From the cell containing the given text, extract its center point as [X, Y] coordinate. 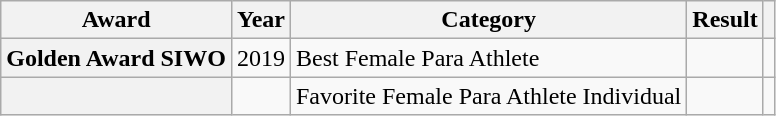
2019 [260, 58]
Result [725, 20]
Category [488, 20]
Award [116, 20]
Best Female Para Athlete [488, 58]
Golden Award SIWO [116, 58]
Favorite Female Para Athlete Individual [488, 96]
Year [260, 20]
